From the cell containing the given text, extract its center point as [x, y] coordinate. 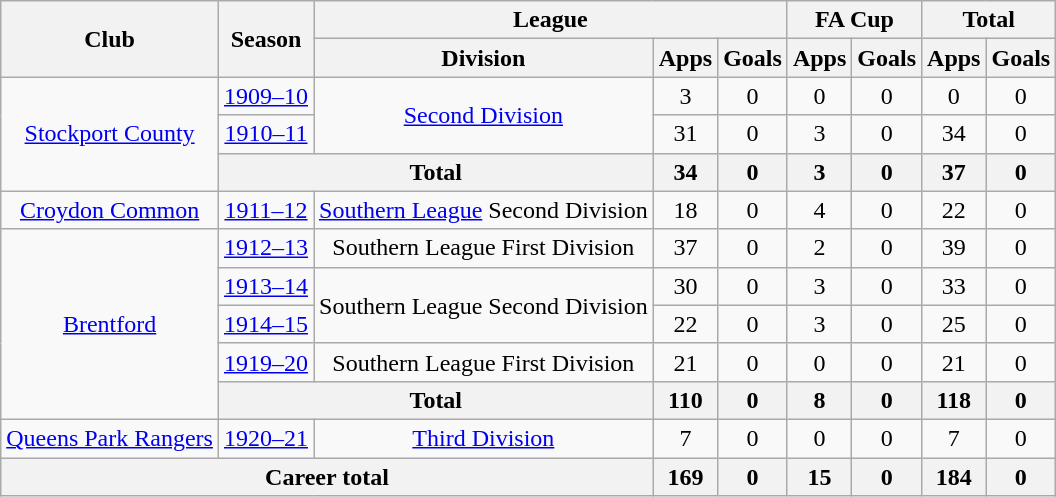
8 [819, 400]
39 [954, 248]
Second Division [484, 115]
1919–20 [266, 362]
110 [685, 400]
1920–21 [266, 438]
33 [954, 286]
1913–14 [266, 286]
Career total [327, 477]
4 [819, 210]
30 [685, 286]
Club [110, 39]
1911–12 [266, 210]
Season [266, 39]
25 [954, 324]
FA Cup [854, 20]
184 [954, 477]
1912–13 [266, 248]
1914–15 [266, 324]
Stockport County [110, 134]
1909–10 [266, 96]
31 [685, 134]
1910–11 [266, 134]
169 [685, 477]
Third Division [484, 438]
Division [484, 58]
2 [819, 248]
Brentford [110, 324]
15 [819, 477]
Queens Park Rangers [110, 438]
League [551, 20]
18 [685, 210]
118 [954, 400]
Croydon Common [110, 210]
